Scan for the cell matching the given text and deliver its [x, y] coordinate at center. 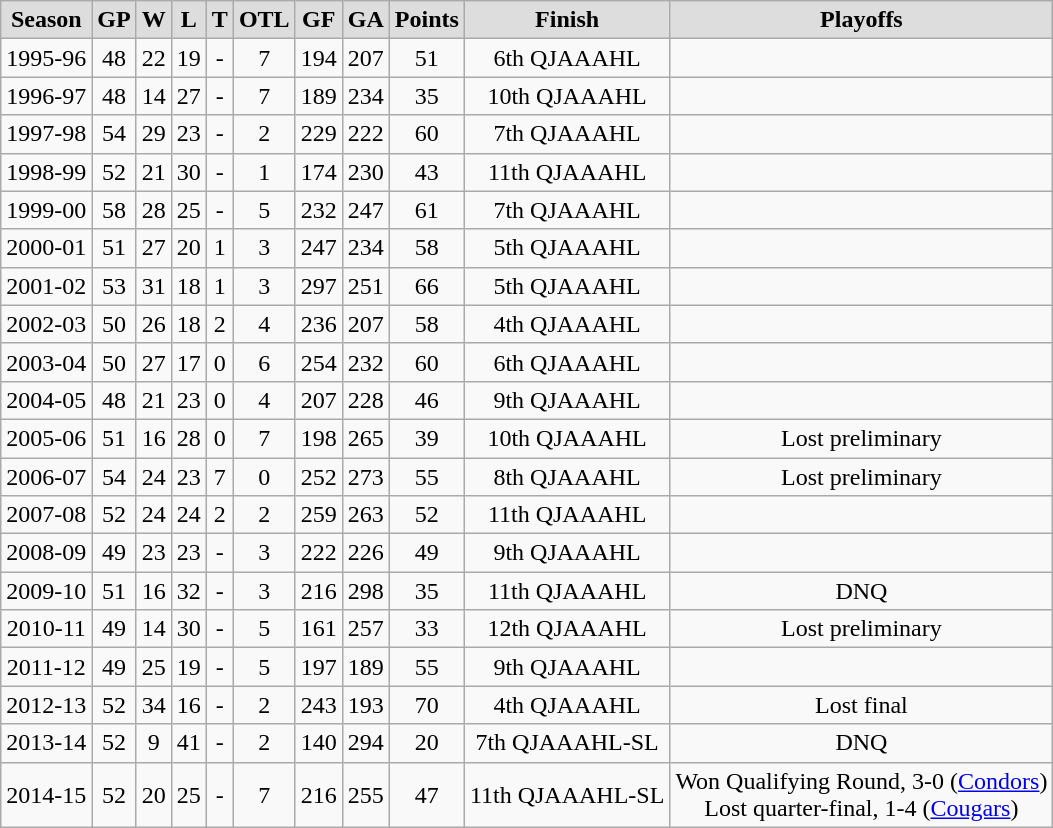
2009-10 [46, 591]
43 [426, 172]
265 [366, 438]
161 [318, 629]
298 [366, 591]
228 [366, 400]
174 [318, 172]
229 [318, 134]
257 [366, 629]
46 [426, 400]
230 [366, 172]
2011-12 [46, 667]
Points [426, 20]
1998-99 [46, 172]
255 [366, 794]
Lost final [862, 705]
2003-04 [46, 362]
2000-01 [46, 248]
294 [366, 743]
2004-05 [46, 400]
259 [318, 515]
194 [318, 58]
297 [318, 286]
39 [426, 438]
198 [318, 438]
2008-09 [46, 553]
OTL [264, 20]
L [188, 20]
26 [154, 324]
243 [318, 705]
263 [366, 515]
31 [154, 286]
2014-15 [46, 794]
2007-08 [46, 515]
Season [46, 20]
251 [366, 286]
29 [154, 134]
GA [366, 20]
W [154, 20]
2001-02 [46, 286]
32 [188, 591]
140 [318, 743]
2006-07 [46, 477]
61 [426, 210]
1995-96 [46, 58]
66 [426, 286]
47 [426, 794]
Playoffs [862, 20]
2013-14 [46, 743]
1997-98 [46, 134]
22 [154, 58]
1996-97 [46, 96]
254 [318, 362]
236 [318, 324]
226 [366, 553]
GF [318, 20]
17 [188, 362]
7th QJAAAHL-SL [567, 743]
53 [114, 286]
197 [318, 667]
2010-11 [46, 629]
33 [426, 629]
Finish [567, 20]
1999-00 [46, 210]
193 [366, 705]
6 [264, 362]
34 [154, 705]
8th QJAAAHL [567, 477]
70 [426, 705]
11th QJAAAHL-SL [567, 794]
GP [114, 20]
41 [188, 743]
9 [154, 743]
T [220, 20]
2002-03 [46, 324]
12th QJAAAHL [567, 629]
2005-06 [46, 438]
2012-13 [46, 705]
252 [318, 477]
273 [366, 477]
Won Qualifying Round, 3-0 (Condors)Lost quarter-final, 1-4 (Cougars) [862, 794]
